Capture the cell that displays the provided text and extract its [x, y] central coordinate. 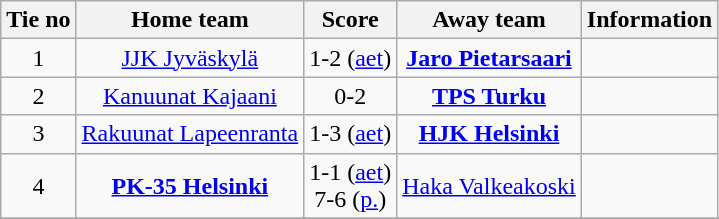
Kanuunat Kajaani [190, 96]
1-3 (aet) [350, 134]
JJK Jyväskylä [190, 58]
3 [38, 134]
4 [38, 186]
Rakuunat Lapeenranta [190, 134]
0-2 [350, 96]
Home team [190, 20]
Away team [490, 20]
Tie no [38, 20]
TPS Turku [490, 96]
PK-35 Helsinki [190, 186]
Information [649, 20]
HJK Helsinki [490, 134]
1-1 (aet) 7-6 (p.) [350, 186]
1 [38, 58]
Haka Valkeakoski [490, 186]
1-2 (aet) [350, 58]
Jaro Pietarsaari [490, 58]
2 [38, 96]
Score [350, 20]
